Return the [x, y] coordinate for the center point of the cell that contains the specified text.  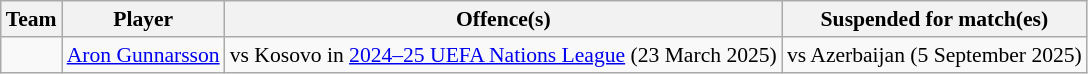
Aron Gunnarsson [144, 55]
vs Azerbaijan (5 September 2025) [934, 55]
Suspended for match(es) [934, 19]
Player [144, 19]
Offence(s) [504, 19]
vs Kosovo in 2024–25 UEFA Nations League (23 March 2025) [504, 55]
Team [32, 19]
